Pinpoint the cell where the given text exists, returning its (X, Y) midpoint coordinate. 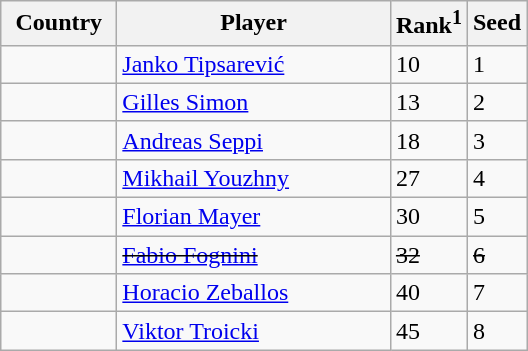
1 (496, 64)
Mikhail Youzhny (254, 178)
2 (496, 102)
Andreas Seppi (254, 140)
45 (428, 331)
4 (496, 178)
Florian Mayer (254, 217)
Horacio Zeballos (254, 293)
Viktor Troicki (254, 331)
Janko Tipsarević (254, 64)
8 (496, 331)
18 (428, 140)
Player (254, 24)
10 (428, 64)
13 (428, 102)
Fabio Fognini (254, 255)
Gilles Simon (254, 102)
5 (496, 217)
40 (428, 293)
27 (428, 178)
30 (428, 217)
Rank1 (428, 24)
32 (428, 255)
7 (496, 293)
Country (59, 24)
3 (496, 140)
6 (496, 255)
Seed (496, 24)
